Return (x, y) of the center of cell containing provided text 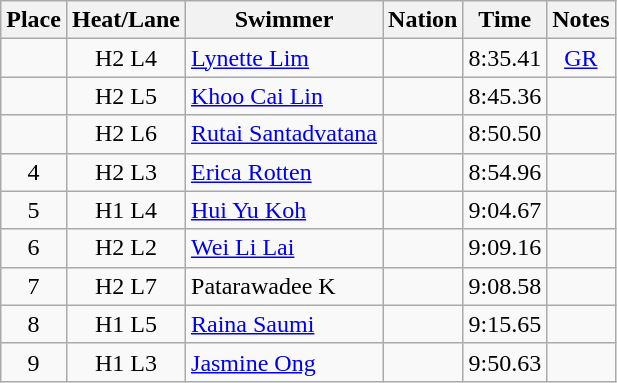
H2 L7 (126, 286)
9:15.65 (505, 324)
H2 L4 (126, 58)
Heat/Lane (126, 20)
Nation (423, 20)
H2 L3 (126, 172)
Hui Yu Koh (284, 210)
Time (505, 20)
9 (34, 362)
H1 L3 (126, 362)
Erica Rotten (284, 172)
9:50.63 (505, 362)
Notes (581, 20)
GR (581, 58)
4 (34, 172)
5 (34, 210)
Wei Li Lai (284, 248)
7 (34, 286)
9:08.58 (505, 286)
H1 L4 (126, 210)
9:04.67 (505, 210)
Lynette Lim (284, 58)
Swimmer (284, 20)
H1 L5 (126, 324)
Jasmine Ong (284, 362)
H2 L6 (126, 134)
8:54.96 (505, 172)
Raina Saumi (284, 324)
Place (34, 20)
Khoo Cai Lin (284, 96)
Patarawadee K (284, 286)
H2 L5 (126, 96)
8:50.50 (505, 134)
Rutai Santadvatana (284, 134)
H2 L2 (126, 248)
8 (34, 324)
8:45.36 (505, 96)
6 (34, 248)
8:35.41 (505, 58)
9:09.16 (505, 248)
